Locate the cell with the specified text and output its [x, y] center coordinate. 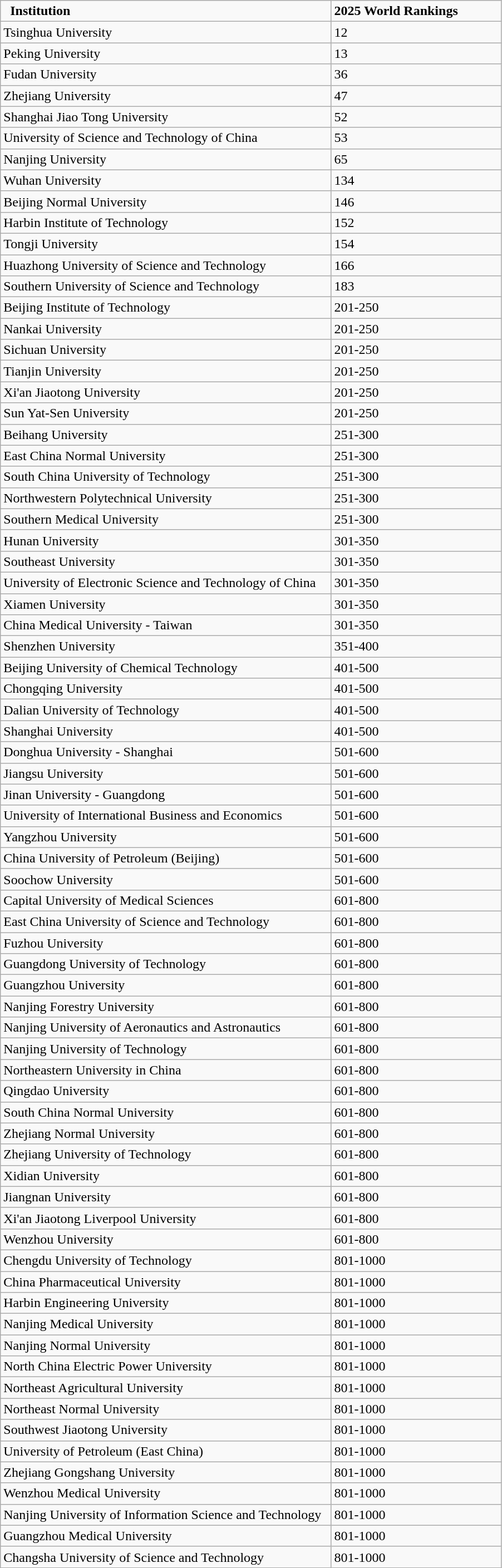
Nankai University [166, 329]
Tianjin University [166, 371]
Zhejiang University [166, 96]
Beijing Normal University [166, 201]
North China Electric Power University [166, 1367]
36 [416, 75]
183 [416, 287]
154 [416, 244]
China Medical University - Taiwan [166, 625]
52 [416, 117]
University of Electronic Science and Technology of China [166, 583]
Sichuan University [166, 350]
Harbin Institute of Technology [166, 223]
Nanjing University of Information Science and Technology [166, 1515]
University of Petroleum (East China) [166, 1451]
Shanghai University [166, 731]
Zhejiang Normal University [166, 1133]
Shenzhen University [166, 647]
Nanjing Normal University [166, 1345]
Harbin Engineering University [166, 1303]
Guangdong University of Technology [166, 964]
Fudan University [166, 75]
Peking University [166, 53]
Hunan University [166, 540]
South China University of Technology [166, 477]
Southeast University [166, 561]
Chongqing University [166, 689]
2025 World Rankings [416, 11]
Nanjing University of Aeronautics and Astronautics [166, 1028]
East China Normal University [166, 456]
47 [416, 96]
Xi'an Jiaotong University [166, 392]
13 [416, 53]
Xiamen University [166, 604]
351-400 [416, 647]
Jiangsu University [166, 773]
65 [416, 159]
53 [416, 138]
Qingdao University [166, 1091]
152 [416, 223]
Xidian University [166, 1176]
166 [416, 265]
China University of Petroleum (Beijing) [166, 858]
Jiangnan University [166, 1197]
University of Science and Technology of China [166, 138]
Beihang University [166, 435]
East China University of Science and Technology [166, 921]
China Pharmaceutical University [166, 1281]
Northeastern University in China [166, 1070]
Jinan University - Guangdong [166, 795]
Guangzhou Medical University [166, 1536]
South China Normal University [166, 1112]
146 [416, 201]
Beijing University of Chemical Technology [166, 668]
Sun Yat-Sen University [166, 413]
University of International Business and Economics [166, 816]
Wenzhou University [166, 1239]
Soochow University [166, 879]
Shanghai Jiao Tong University [166, 117]
Fuzhou University [166, 943]
Northwestern Polytechnical University [166, 498]
Southwest Jiaotong University [166, 1430]
Northeast Normal University [166, 1409]
Capital University of Medical Sciences [166, 900]
Xi'an Jiaotong Liverpool University [166, 1218]
Yangzhou University [166, 837]
Nanjing Medical University [166, 1324]
Zhejiang Gongshang University [166, 1472]
Chengdu University of Technology [166, 1260]
Southern University of Science and Technology [166, 287]
Southern Medical University [166, 519]
Nanjing Forestry University [166, 1007]
Dalian University of Technology [166, 710]
Changsha University of Science and Technology [166, 1557]
Wenzhou Medical University [166, 1493]
134 [416, 180]
Nanjing University [166, 159]
Beijing Institute of Technology [166, 308]
Zhejiang University of Technology [166, 1155]
Wuhan University [166, 180]
Northeast Agricultural University [166, 1388]
Institution [166, 11]
Huazhong University of Science and Technology [166, 265]
Guangzhou University [166, 985]
12 [416, 32]
Donghua University - Shanghai [166, 752]
Tongji University [166, 244]
Nanjing University of Technology [166, 1049]
Tsinghua University [166, 32]
